Locate the cell with the specified text and output its (x, y) center coordinate. 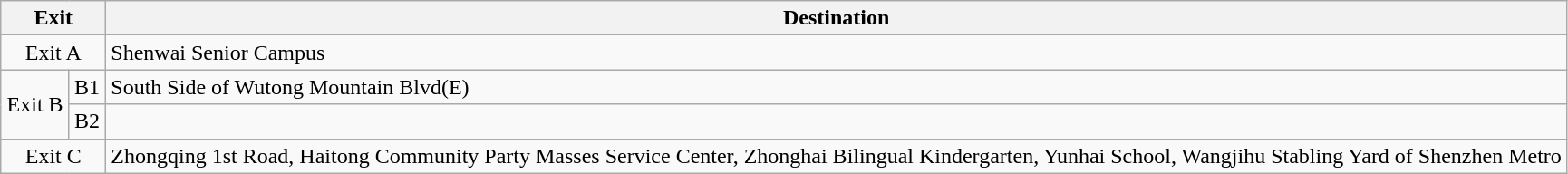
South Side of Wutong Mountain Blvd(E) (837, 87)
Exit A (53, 53)
B2 (87, 121)
Shenwai Senior Campus (837, 53)
Exit B (35, 104)
B1 (87, 87)
Destination (837, 18)
Exit (53, 18)
Exit C (53, 156)
